Pinpoint the cell where the given text exists, returning its (X, Y) midpoint coordinate. 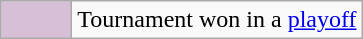
Tournament won in a playoff (217, 20)
